Extract the [x, y] coordinate from the center of the cell holding the provided text.  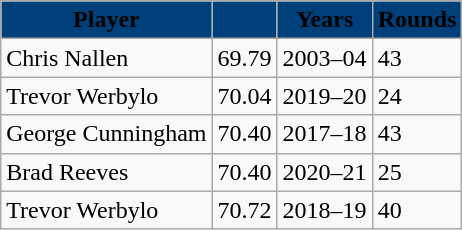
70.72 [244, 210]
Brad Reeves [106, 172]
24 [417, 96]
2003–04 [324, 58]
2017–18 [324, 134]
69.79 [244, 58]
2020–21 [324, 172]
25 [417, 172]
40 [417, 210]
70.04 [244, 96]
Chris Nallen [106, 58]
Rounds [417, 20]
George Cunningham [106, 134]
2019–20 [324, 96]
2018–19 [324, 210]
Years [324, 20]
Player [106, 20]
